From the cell containing the given text, extract its center point as [X, Y] coordinate. 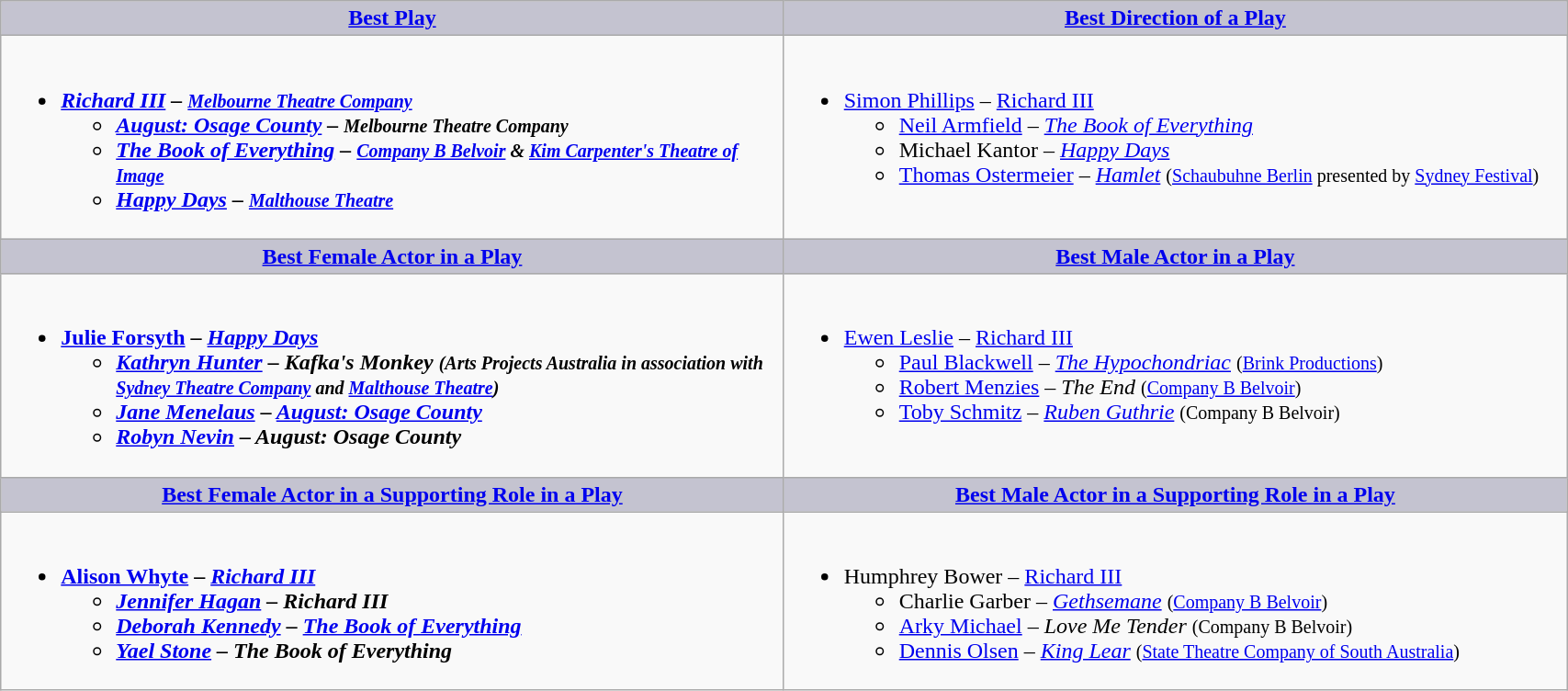
Best Female Actor in a Supporting Role in a Play [392, 494]
Best Male Actor in a Play [1175, 256]
Best Play [392, 18]
Best Direction of a Play [1175, 18]
Alison Whyte – Richard IIIJennifer Hagan – Richard IIIDeborah Kennedy – The Book of EverythingYael Stone – The Book of Everything [392, 601]
Best Male Actor in a Supporting Role in a Play [1175, 494]
Best Female Actor in a Play [392, 256]
